Find where the given text appears and provide that cell's center as (X, Y) coordinate. 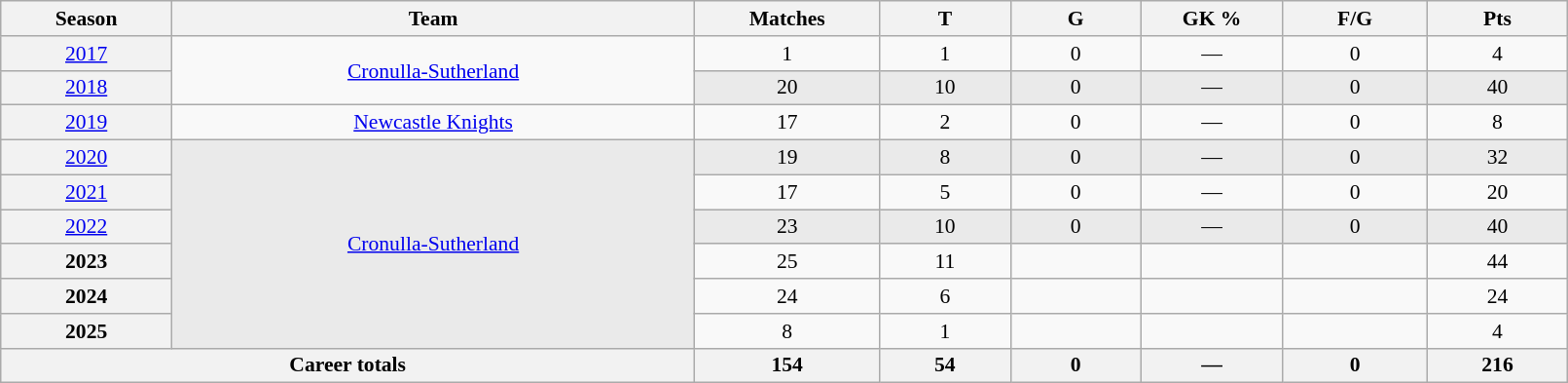
2024 (87, 296)
2 (945, 123)
11 (945, 262)
T (945, 19)
6 (945, 296)
Team (434, 19)
Newcastle Knights (434, 123)
2020 (87, 158)
216 (1497, 365)
25 (787, 262)
154 (787, 365)
F/G (1355, 19)
5 (945, 192)
2018 (87, 88)
32 (1497, 158)
2019 (87, 123)
Pts (1497, 19)
Matches (787, 19)
2022 (87, 227)
GK % (1212, 19)
Season (87, 19)
2021 (87, 192)
19 (787, 158)
2023 (87, 262)
Career totals (348, 365)
G (1076, 19)
2025 (87, 331)
2017 (87, 54)
44 (1497, 262)
23 (787, 227)
54 (945, 365)
